Return [x, y] of the center of cell containing provided text 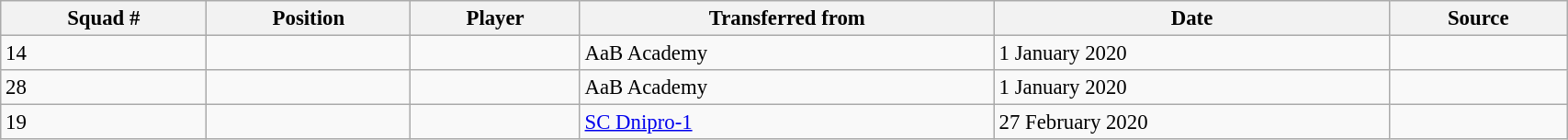
SC Dnipro-1 [786, 122]
Player [495, 18]
19 [104, 122]
27 February 2020 [1192, 122]
Date [1192, 18]
Position [309, 18]
28 [104, 87]
Transferred from [786, 18]
Squad # [104, 18]
Source [1479, 18]
14 [104, 53]
